Scan for the cell matching the given text and deliver its [x, y] coordinate at center. 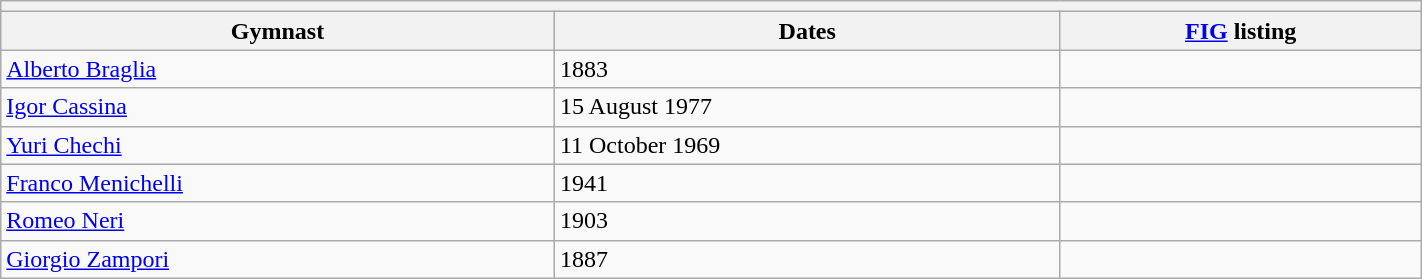
Gymnast [278, 31]
1941 [807, 183]
15 August 1977 [807, 107]
Yuri Chechi [278, 145]
1883 [807, 69]
1903 [807, 221]
Giorgio Zampori [278, 259]
1887 [807, 259]
11 October 1969 [807, 145]
Igor Cassina [278, 107]
FIG listing [1240, 31]
Romeo Neri [278, 221]
Franco Menichelli [278, 183]
Alberto Braglia [278, 69]
Dates [807, 31]
